Extract the (X, Y) coordinate from the center of the cell holding the provided text.  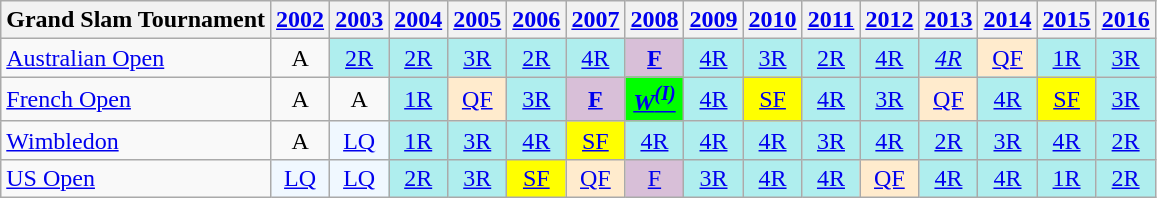
2008 (654, 20)
2009 (714, 20)
2002 (300, 20)
2007 (596, 20)
2015 (1066, 20)
2013 (948, 20)
US Open (136, 178)
2006 (536, 20)
2014 (1008, 20)
2011 (831, 20)
2016 (1126, 20)
2003 (360, 20)
2005 (478, 20)
Grand Slam Tournament (136, 20)
W(I) (654, 100)
2010 (772, 20)
2004 (418, 20)
French Open (136, 100)
2012 (890, 20)
Wimbledon (136, 140)
Australian Open (136, 58)
